Return [X, Y] of the center of cell containing provided text 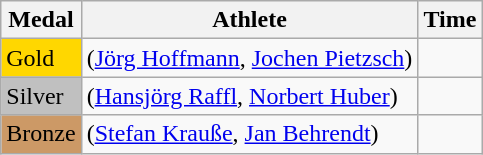
(Jörg Hoffmann, Jochen Pietzsch) [250, 58]
(Hansjörg Raffl, Norbert Huber) [250, 96]
Gold [41, 58]
Silver [41, 96]
Bronze [41, 134]
Time [450, 20]
Medal [41, 20]
Athlete [250, 20]
(Stefan Krauße, Jan Behrendt) [250, 134]
